Capture the cell that displays the provided text and extract its (x, y) central coordinate. 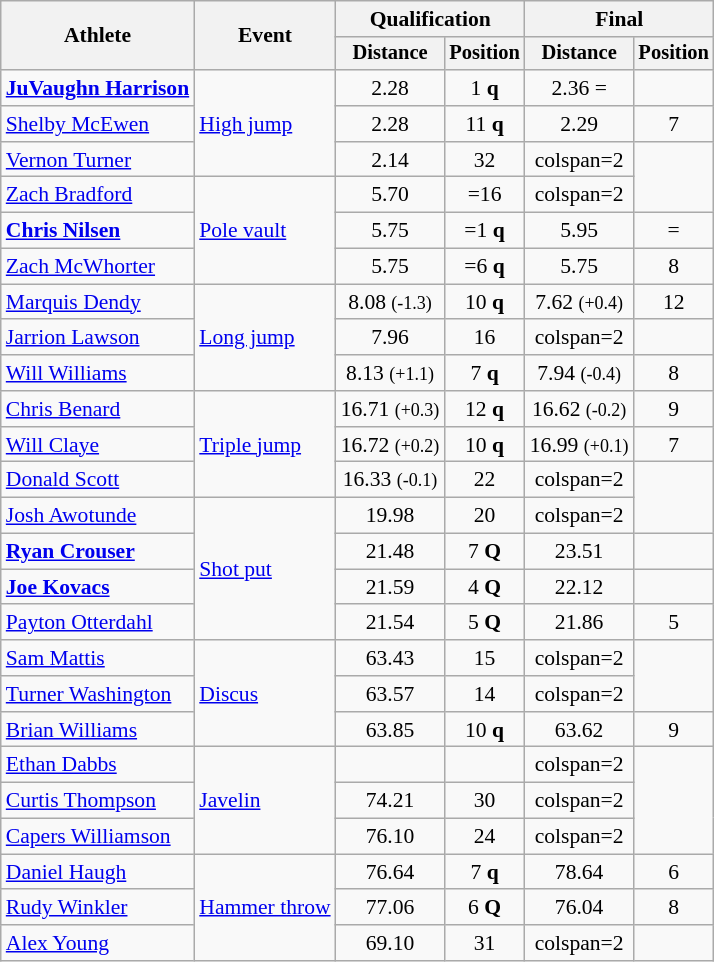
23.51 (580, 552)
16 (484, 338)
77.06 (390, 908)
Payton Otterdahl (98, 623)
2.14 (390, 160)
Qualification (430, 19)
Hammer throw (264, 908)
Jarrion Lawson (98, 338)
Shelby McEwen (98, 124)
63.43 (390, 658)
Chris Benard (98, 409)
Pole vault (264, 230)
Javelin (264, 800)
22.12 (580, 587)
1 q (484, 88)
Rudy Winkler (98, 908)
=6 q (484, 267)
Ethan Dabbs (98, 765)
= (674, 231)
16.72 (+0.2) (390, 445)
Athlete (98, 36)
Joe Kovacs (98, 587)
Ryan Crouser (98, 552)
8.08 (-1.3) (390, 302)
12 (674, 302)
11 q (484, 124)
63.62 (580, 730)
7.94 (-0.4) (580, 373)
5 (674, 623)
31 (484, 943)
19.98 (390, 516)
Capers Williamson (98, 837)
7.62 (+0.4) (580, 302)
Triple jump (264, 444)
Daniel Haugh (98, 872)
24 (484, 837)
32 (484, 160)
Zach McWhorter (98, 267)
Shot put (264, 569)
76.04 (580, 908)
21.48 (390, 552)
Marquis Dendy (98, 302)
Will Williams (98, 373)
Donald Scott (98, 480)
2.29 (580, 124)
Final (620, 19)
7 Q (484, 552)
Zach Bradford (98, 195)
76.64 (390, 872)
15 (484, 658)
20 (484, 516)
5.70 (390, 195)
=1 q (484, 231)
12 q (484, 409)
63.57 (390, 694)
74.21 (390, 801)
Long jump (264, 338)
Brian Williams (98, 730)
Chris Nilsen (98, 231)
Discus (264, 694)
69.10 (390, 943)
Will Claye (98, 445)
Alex Young (98, 943)
63.85 (390, 730)
30 (484, 801)
14 (484, 694)
5 Q (484, 623)
5.95 (580, 231)
21.54 (390, 623)
16.33 (-0.1) (390, 480)
76.10 (390, 837)
78.64 (580, 872)
7.96 (390, 338)
21.59 (390, 587)
21.86 (580, 623)
4 Q (484, 587)
Turner Washington (98, 694)
22 (484, 480)
6 (674, 872)
16.71 (+0.3) (390, 409)
Event (264, 36)
=16 (484, 195)
Josh Awotunde (98, 516)
Sam Mattis (98, 658)
Curtis Thompson (98, 801)
6 Q (484, 908)
16.99 (+0.1) (580, 445)
JuVaughn Harrison (98, 88)
2.36 = (580, 88)
16.62 (-0.2) (580, 409)
Vernon Turner (98, 160)
8.13 (+1.1) (390, 373)
High jump (264, 124)
